Capture the cell that displays the provided text and extract its (x, y) central coordinate. 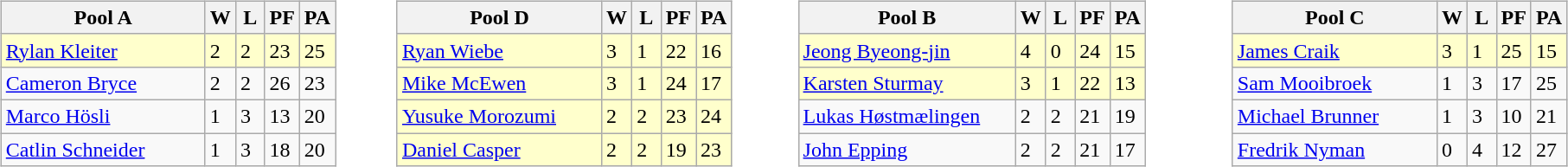
Pool B (906, 17)
John Epping (906, 150)
Pool D (499, 17)
18 (282, 150)
Pool A (103, 17)
Sam Mooibroek (1334, 83)
Mike McEwen (499, 83)
Yusuke Morozumi (499, 116)
Ryan Wiebe (499, 50)
Jeong Byeong-jin (906, 50)
Michael Brunner (1334, 116)
James Craik (1334, 50)
Fredrik Nyman (1334, 150)
12 (1514, 150)
26 (282, 83)
Karsten Sturmay (906, 83)
27 (1548, 150)
Cameron Bryce (103, 83)
Rylan Kleiter (103, 50)
10 (1514, 116)
Catlin Schneider (103, 150)
16 (714, 50)
Daniel Casper (499, 150)
Pool C (1334, 17)
Marco Hösli (103, 116)
Lukas Høstmælingen (906, 116)
